Capture the cell that displays the provided text and extract its [x, y] central coordinate. 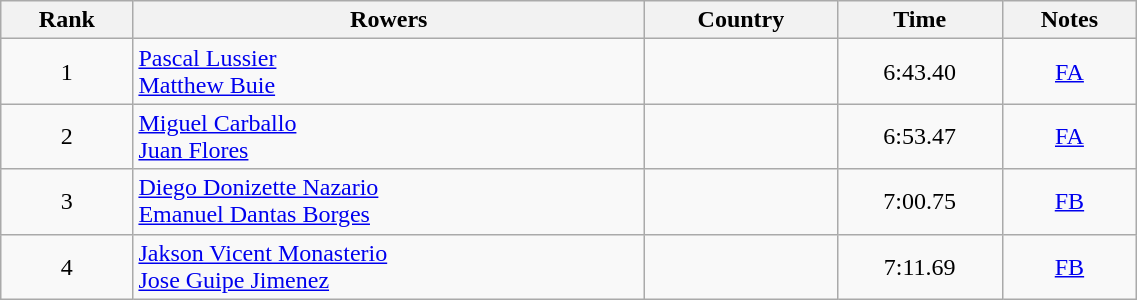
6:53.47 [920, 136]
2 [67, 136]
Rowers [389, 20]
7:11.69 [920, 266]
Pascal LussierMatthew Buie [389, 72]
Country [741, 20]
Notes [1070, 20]
7:00.75 [920, 202]
Diego Donizette NazarioEmanuel Dantas Borges [389, 202]
4 [67, 266]
6:43.40 [920, 72]
3 [67, 202]
Miguel CarballoJuan Flores [389, 136]
Time [920, 20]
Jakson Vicent MonasterioJose Guipe Jimenez [389, 266]
1 [67, 72]
Rank [67, 20]
